Determine the [X, Y] coordinate at the center of the cell enclosing the given text.  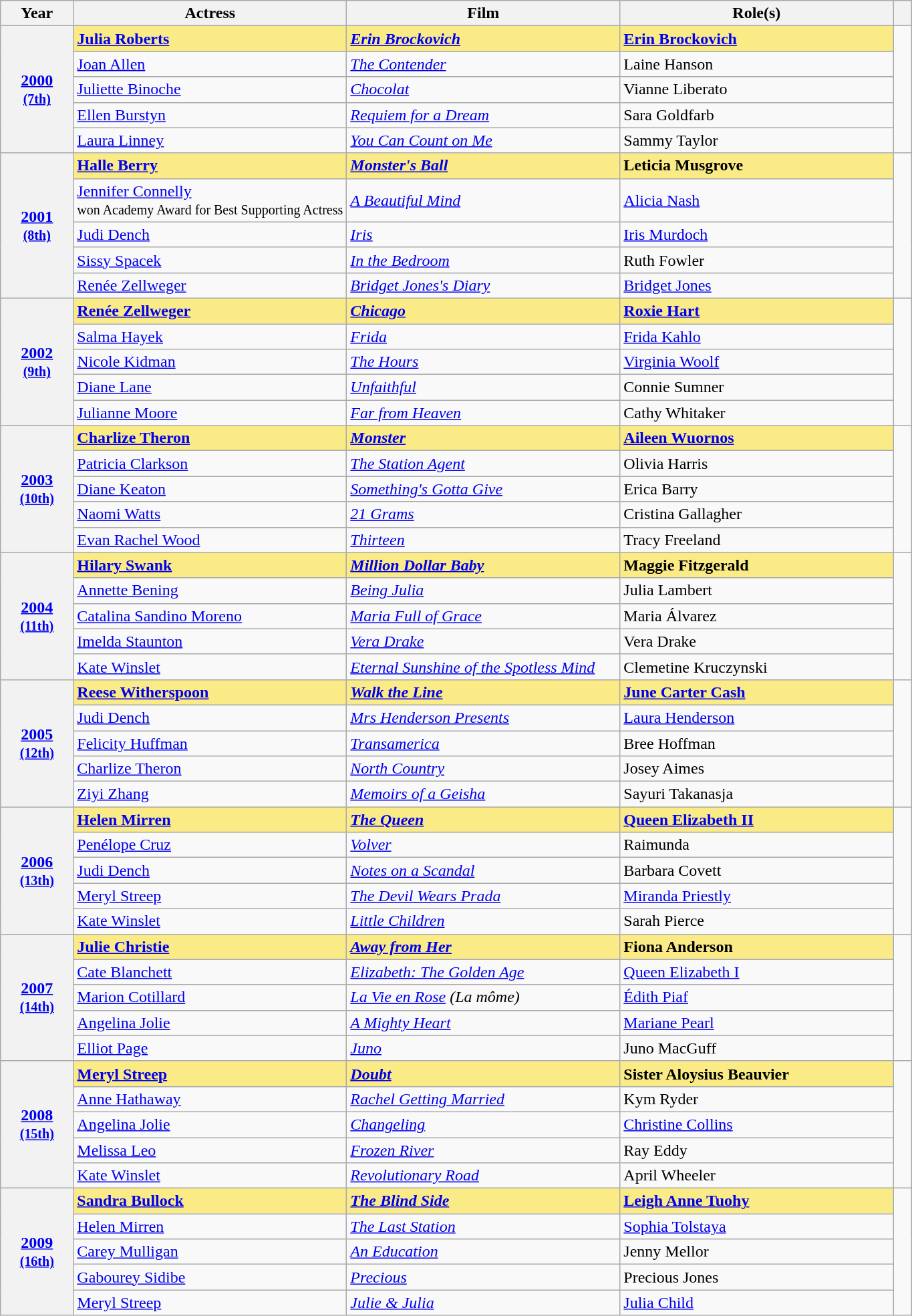
Erica Barry [756, 489]
Christine Collins [756, 1124]
Jenny Mellor [756, 1252]
Juno MacGuff [756, 1048]
Laura Henderson [756, 717]
Film [484, 13]
Nicole Kidman [210, 362]
Sayuri Takanasja [756, 794]
2003(10th) [37, 489]
Requiem for a Dream [484, 115]
April Wheeler [756, 1176]
Chocolat [484, 90]
Monster [484, 438]
Vianne Liberato [756, 90]
Reese Witherspoon [210, 692]
Queen Elizabeth I [756, 972]
The Blind Side [484, 1201]
Sister Aloysius Beauvier [756, 1074]
Evan Rachel Wood [210, 540]
Doubt [484, 1074]
2001(8th) [37, 226]
Actress [210, 13]
The Station Agent [484, 464]
Being Julia [484, 591]
Felicity Huffman [210, 744]
Rachel Getting Married [484, 1099]
Raimunda [756, 845]
Maggie Fitzgerald [756, 565]
The Last Station [484, 1226]
Juliette Binoche [210, 90]
Olivia Harris [756, 464]
Cate Blanchett [210, 972]
Bree Hoffman [756, 744]
Josey Aimes [756, 769]
2004(11th) [37, 616]
Marion Cotillard [210, 997]
Laura Linney [210, 140]
21 Grams [484, 514]
Sarah Pierce [756, 921]
2005(12th) [37, 743]
Thirteen [484, 540]
Role(s) [756, 13]
Sophia Tolstaya [756, 1226]
Ray Eddy [756, 1150]
The Devil Wears Prada [484, 896]
Jennifer Connelly won Academy Award for Best Supporting Actress [210, 200]
Julie Christie [210, 947]
An Education [484, 1252]
Mrs Henderson Presents [484, 717]
Monster's Ball [484, 166]
Queen Elizabeth II [756, 820]
North Country [484, 769]
Chicago [484, 311]
Tracy Freeland [756, 540]
A Beautiful Mind [484, 200]
Elizabeth: The Golden Age [484, 972]
Roxie Hart [756, 311]
Alicia Nash [756, 200]
Miranda Priestly [756, 896]
Memoirs of a Geisha [484, 794]
2007(14th) [37, 997]
Carey Mulligan [210, 1252]
The Queen [484, 820]
Million Dollar Baby [484, 565]
Precious Jones [756, 1277]
Hilary Swank [210, 565]
Far from Heaven [484, 413]
Year [37, 13]
Kym Ryder [756, 1099]
The Contender [484, 64]
Halle Berry [210, 166]
Imelda Staunton [210, 641]
Gabourey Sidibe [210, 1277]
You Can Count on Me [484, 140]
Eternal Sunshine of the Spotless Mind [484, 667]
Penélope Cruz [210, 845]
Away from Her [484, 947]
Anne Hathaway [210, 1099]
Juno [484, 1048]
Melissa Leo [210, 1150]
Iris Murdoch [756, 234]
Iris [484, 234]
Édith Piaf [756, 997]
Leticia Musgrove [756, 166]
Sandra Bullock [210, 1201]
Clemetine Kruczynski [756, 667]
Leigh Anne Tuohy [756, 1201]
A Mighty Heart [484, 1023]
Julie & Julia [484, 1303]
June Carter Cash [756, 692]
Changeling [484, 1124]
Ziyi Zhang [210, 794]
La Vie en Rose (La môme) [484, 997]
Unfaithful [484, 387]
Sammy Taylor [756, 140]
Virginia Woolf [756, 362]
Laine Hanson [756, 64]
Revolutionary Road [484, 1176]
Sissy Spacek [210, 260]
Frida [484, 336]
Barbara Covett [756, 870]
Julia Lambert [756, 591]
Diane Lane [210, 387]
Precious [484, 1277]
Something's Gotta Give [484, 489]
Volver [484, 845]
Cathy Whitaker [756, 413]
Patricia Clarkson [210, 464]
2002(9th) [37, 361]
2009(16th) [37, 1252]
In the Bedroom [484, 260]
Connie Sumner [756, 387]
Julia Child [756, 1303]
2006(13th) [37, 870]
Catalina Sandino Moreno [210, 616]
2008(15th) [37, 1124]
Julia Roberts [210, 39]
Bridget Jones [756, 285]
Frida Kahlo [756, 336]
Bridget Jones's Diary [484, 285]
Frozen River [484, 1150]
2000(7th) [37, 90]
Diane Keaton [210, 489]
Elliot Page [210, 1048]
The Hours [484, 362]
Walk the Line [484, 692]
Maria Álvarez [756, 616]
Transamerica [484, 744]
Little Children [484, 921]
Annette Bening [210, 591]
Naomi Watts [210, 514]
Cristina Gallagher [756, 514]
Maria Full of Grace [484, 616]
Aileen Wuornos [756, 438]
Julianne Moore [210, 413]
Joan Allen [210, 64]
Ruth Fowler [756, 260]
Sara Goldfarb [756, 115]
Fiona Anderson [756, 947]
Ellen Burstyn [210, 115]
Mariane Pearl [756, 1023]
Salma Hayek [210, 336]
Notes on a Scandal [484, 870]
